Output the (x, y) coordinate of the center of the cell containing the given text.  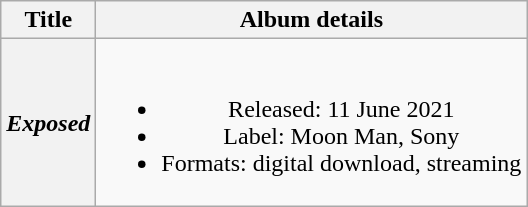
Released: 11 June 2021Label: Moon Man, SonyFormats: digital download, streaming (312, 122)
Title (48, 20)
Exposed (48, 122)
Album details (312, 20)
